Return the [x, y] coordinate for the center point of the cell that contains the specified text.  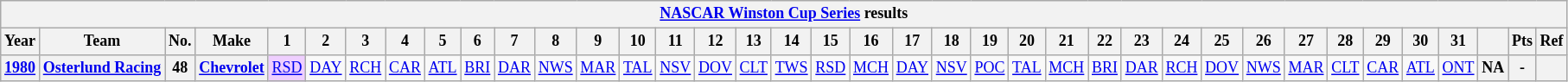
2 [326, 41]
12 [716, 41]
7 [515, 41]
6 [477, 41]
3 [366, 41]
28 [1345, 41]
25 [1222, 41]
17 [912, 41]
14 [792, 41]
29 [1383, 41]
Team [102, 41]
Year [21, 41]
15 [831, 41]
27 [1306, 41]
23 [1141, 41]
20 [1027, 41]
24 [1182, 41]
1 [287, 41]
ONT [1458, 67]
NA [1494, 67]
NASCAR Winston Cup Series results [784, 14]
18 [951, 41]
22 [1105, 41]
19 [990, 41]
48 [180, 67]
30 [1421, 41]
16 [871, 41]
5 [443, 41]
No. [180, 41]
26 [1264, 41]
TWS [792, 67]
8 [555, 41]
Osterlund Racing [102, 67]
21 [1067, 41]
31 [1458, 41]
- [1523, 67]
10 [638, 41]
Pts [1523, 41]
POC [990, 67]
11 [676, 41]
13 [754, 41]
4 [405, 41]
9 [598, 41]
Ref [1552, 41]
Chevrolet [232, 67]
1980 [21, 67]
Make [232, 41]
